Return [X, Y] of the center of cell containing provided text 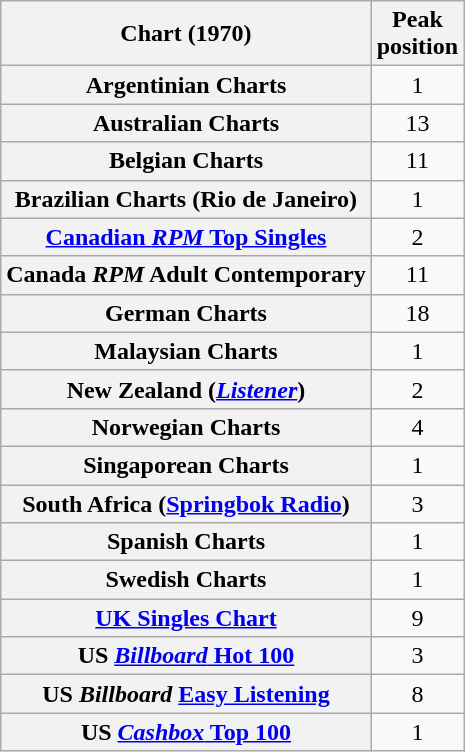
Swedish Charts [186, 580]
Belgian Charts [186, 161]
Chart (1970) [186, 34]
US Cashbox Top 100 [186, 732]
Argentinian Charts [186, 85]
Peakposition [417, 34]
New Zealand (Listener) [186, 389]
18 [417, 313]
Malaysian Charts [186, 351]
8 [417, 694]
Norwegian Charts [186, 427]
4 [417, 427]
UK Singles Chart [186, 618]
South Africa (Springbok Radio) [186, 503]
US Billboard Easy Listening [186, 694]
Australian Charts [186, 123]
Canada RPM Adult Contemporary [186, 275]
9 [417, 618]
Singaporean Charts [186, 465]
13 [417, 123]
Canadian RPM Top Singles [186, 237]
US Billboard Hot 100 [186, 656]
Spanish Charts [186, 542]
German Charts [186, 313]
Brazilian Charts (Rio de Janeiro) [186, 199]
